Locate the cell with the specified text and output its (X, Y) center coordinate. 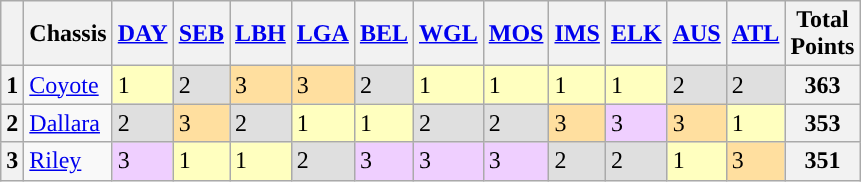
AUS (696, 34)
WGL (448, 34)
353 (822, 123)
LGA (322, 34)
363 (822, 85)
LBH (261, 34)
Coyote (68, 85)
Chassis (68, 34)
MOS (516, 34)
Dallara (68, 123)
351 (822, 161)
ELK (636, 34)
DAY (142, 34)
TotalPoints (822, 34)
IMS (577, 34)
SEB (201, 34)
ATL (756, 34)
Riley (68, 161)
BEL (384, 34)
